Detect which cell encompasses the target text, then output its (X, Y) center coordinate. 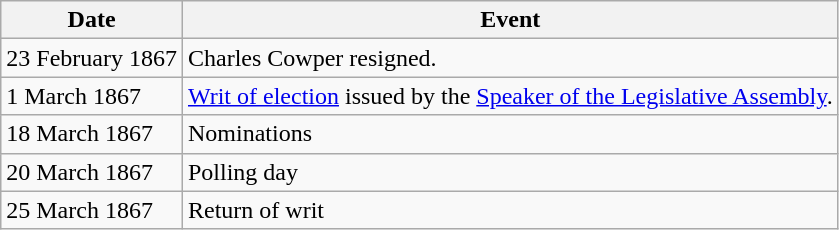
20 March 1867 (92, 172)
23 February 1867 (92, 58)
1 March 1867 (92, 96)
Polling day (510, 172)
18 March 1867 (92, 134)
Event (510, 20)
Date (92, 20)
25 March 1867 (92, 210)
Nominations (510, 134)
Writ of election issued by the Speaker of the Legislative Assembly. (510, 96)
Return of writ (510, 210)
Charles Cowper resigned. (510, 58)
